Locate the cell with the specified text and output its [X, Y] center coordinate. 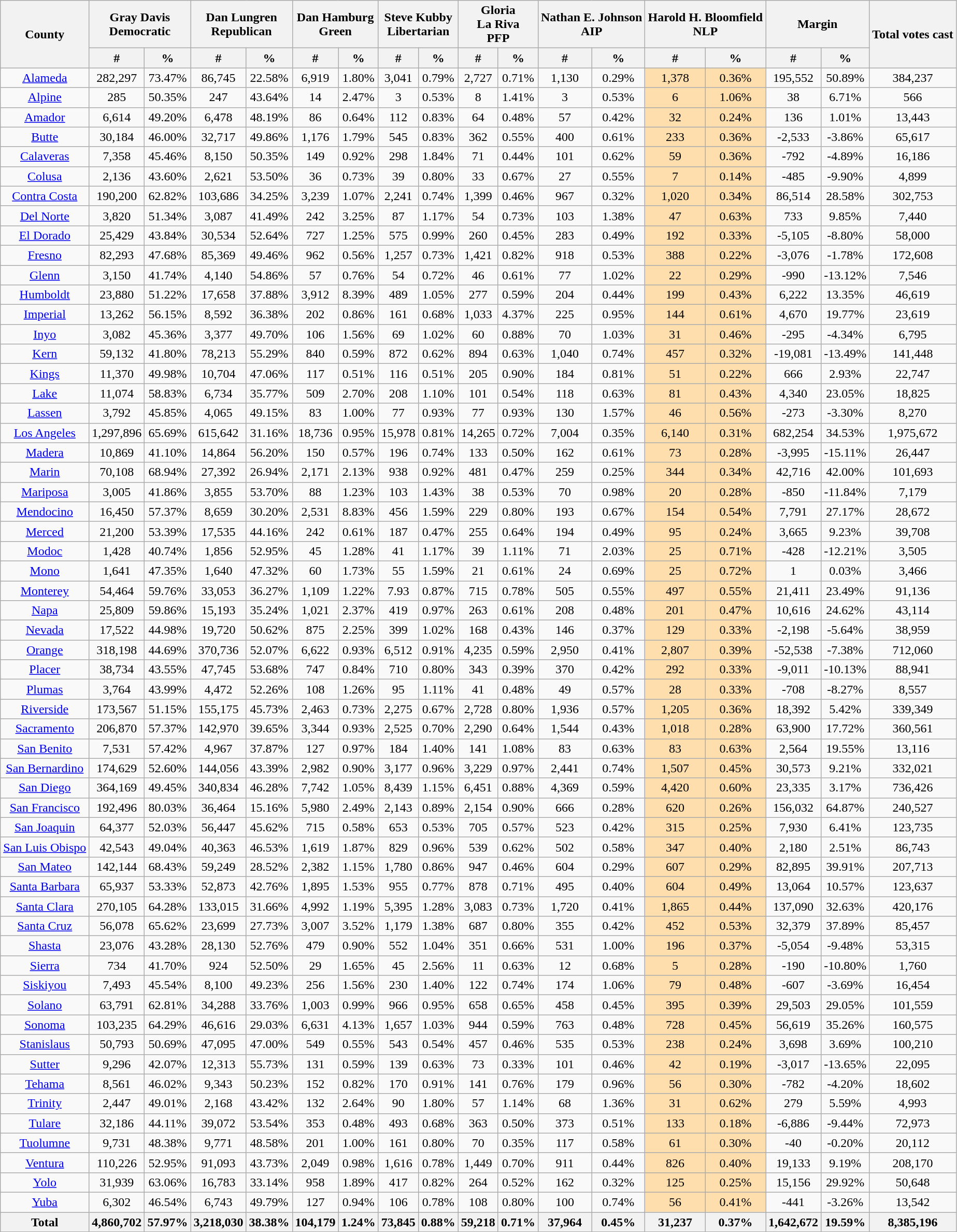
1.07% [359, 196]
840 [315, 354]
6 [675, 97]
56.15% [168, 315]
543 [398, 1044]
279 [794, 1103]
829 [398, 847]
58,000 [913, 235]
123,735 [913, 827]
11,074 [117, 393]
25,809 [117, 611]
46,619 [913, 295]
41.74% [168, 275]
1.43% [438, 492]
-190 [794, 966]
47.35% [168, 571]
42,716 [794, 472]
Los Angeles [45, 433]
53.70% [269, 492]
42.07% [168, 1064]
Tehama [45, 1084]
33,053 [219, 590]
6,622 [315, 650]
8 [478, 97]
52.60% [168, 768]
100,210 [913, 1044]
133,015 [219, 907]
206,870 [117, 729]
3.69% [846, 1044]
10.57% [846, 886]
0.79% [438, 78]
6,631 [315, 1025]
53,315 [913, 946]
-8.27% [846, 689]
2,807 [675, 650]
7,004 [565, 433]
155,175 [219, 709]
420,176 [913, 907]
187 [398, 531]
52.26% [269, 689]
43.99% [168, 689]
8,270 [913, 413]
Santa Cruz [45, 926]
103,235 [117, 1025]
43.42% [269, 1103]
620 [675, 808]
7,742 [315, 788]
50.62% [269, 630]
146 [565, 630]
6,512 [398, 650]
28,672 [913, 512]
1,003 [315, 1005]
11 [478, 966]
8,557 [913, 689]
373 [565, 1123]
502 [565, 847]
0.65% [518, 1005]
63,791 [117, 1005]
23,076 [117, 946]
36.27% [269, 590]
2,275 [398, 709]
13,262 [117, 315]
395 [675, 1005]
50,793 [117, 1044]
-3,076 [794, 255]
132 [315, 1103]
192,496 [117, 808]
Butte [45, 137]
43.55% [168, 670]
35.24% [269, 611]
49.23% [269, 985]
17,535 [219, 531]
31,237 [675, 1222]
-9,011 [794, 670]
1,399 [478, 196]
123,637 [913, 886]
658 [478, 1005]
-4.20% [846, 1084]
50.23% [269, 1084]
479 [315, 946]
7,791 [794, 512]
7,493 [117, 985]
5,980 [315, 808]
202 [315, 315]
18,736 [315, 433]
Nevada [45, 630]
San Joaquin [45, 827]
1,040 [565, 354]
Solano [45, 1005]
59.76% [168, 590]
51.15% [168, 709]
41.80% [168, 354]
Napa [45, 611]
28.58% [846, 196]
86,514 [794, 196]
2,168 [219, 1103]
28.52% [269, 867]
Dan LungrenRepublican [241, 24]
1.36% [619, 1103]
23.05% [846, 393]
7,546 [913, 275]
20 [675, 492]
174 [565, 985]
57.97% [168, 1222]
247 [219, 97]
142,970 [219, 729]
Fresno [45, 255]
70,108 [117, 472]
1,619 [315, 847]
112 [398, 117]
30,184 [117, 137]
2.93% [846, 374]
13,064 [794, 886]
43.39% [269, 768]
41.49% [269, 216]
68.43% [168, 867]
370 [565, 670]
1,297,896 [117, 433]
125 [675, 1182]
156,032 [794, 808]
894 [478, 354]
8,439 [398, 788]
4,420 [675, 788]
6,478 [219, 117]
-10.80% [846, 966]
29 [315, 966]
150 [315, 452]
1.53% [359, 886]
826 [675, 1163]
8,100 [219, 985]
4,472 [219, 689]
30,534 [219, 235]
3,229 [478, 768]
5.42% [846, 709]
3,007 [315, 926]
Del Norte [45, 216]
2,136 [117, 176]
Mariposa [45, 492]
370,736 [219, 650]
653 [398, 827]
-990 [794, 275]
6,222 [794, 295]
-792 [794, 157]
3,377 [219, 334]
263 [478, 611]
-4.89% [846, 157]
-7.38% [846, 650]
30.20% [269, 512]
8,659 [219, 512]
52,873 [219, 886]
45.54% [168, 985]
Orange [45, 650]
122 [478, 985]
46,616 [219, 1025]
19,133 [794, 1163]
1,720 [565, 907]
44.98% [168, 630]
505 [565, 590]
78,213 [219, 354]
1.73% [359, 571]
County [45, 34]
23,880 [117, 295]
4,369 [565, 788]
Modoc [45, 551]
1,020 [675, 196]
736,426 [913, 788]
4,860,702 [117, 1222]
7,930 [794, 827]
2.47% [359, 97]
45.62% [269, 827]
Shasta [45, 946]
50.69% [168, 1044]
967 [565, 196]
-6,886 [794, 1123]
4.37% [518, 315]
-2,533 [794, 137]
9.19% [846, 1163]
2.49% [359, 808]
27.73% [269, 926]
49.15% [269, 413]
61 [675, 1143]
53.68% [269, 670]
52.03% [168, 827]
18,602 [913, 1084]
Ventura [45, 1163]
-12.21% [846, 551]
260 [478, 235]
56.20% [269, 452]
343 [478, 670]
53.54% [269, 1123]
43.60% [168, 176]
172,608 [913, 255]
168 [478, 630]
41.10% [168, 452]
39.91% [846, 867]
49.20% [168, 117]
72,973 [913, 1123]
2.37% [359, 611]
1.65% [359, 966]
Marin [45, 472]
-441 [794, 1202]
13,116 [913, 748]
69 [398, 334]
179 [565, 1084]
Colusa [45, 176]
285 [117, 97]
727 [315, 235]
86,743 [913, 847]
-52,538 [794, 650]
Tuolumne [45, 1143]
44.11% [168, 1123]
6,614 [117, 117]
3,820 [117, 216]
298 [398, 157]
23,699 [219, 926]
27 [565, 176]
-5.64% [846, 630]
8,385,196 [913, 1222]
31.66% [269, 907]
47.06% [269, 374]
1,109 [315, 590]
154 [675, 512]
46.53% [269, 847]
49.79% [269, 1202]
23.49% [846, 590]
10,869 [117, 452]
3,505 [913, 551]
Kern [45, 354]
16,454 [913, 985]
Siskiyou [45, 985]
82,895 [794, 867]
1.24% [359, 1222]
81 [675, 393]
364,169 [117, 788]
4,340 [794, 393]
-13.65% [846, 1064]
1.89% [359, 1182]
2,241 [398, 196]
355 [565, 926]
0.89% [438, 808]
1 [794, 571]
911 [565, 1163]
40.74% [168, 551]
353 [315, 1123]
29.05% [846, 1005]
San Benito [45, 748]
1,640 [219, 571]
747 [315, 670]
110,226 [117, 1163]
San Mateo [45, 867]
4,065 [219, 413]
1.10% [438, 393]
7,358 [117, 157]
8.39% [359, 295]
65,937 [117, 886]
59,132 [117, 354]
30,573 [794, 768]
4,235 [478, 650]
1.87% [359, 847]
-40 [794, 1143]
23,619 [913, 315]
2,621 [219, 176]
340,834 [219, 788]
208,170 [913, 1163]
88 [315, 492]
3,466 [913, 571]
509 [315, 393]
17.72% [846, 729]
52.50% [269, 966]
15,156 [794, 1182]
344 [675, 472]
195,552 [794, 78]
1.04% [438, 946]
4,992 [315, 907]
944 [478, 1025]
31,939 [117, 1182]
6,451 [478, 788]
47.68% [168, 255]
1,642,672 [794, 1222]
-3.30% [846, 413]
34.53% [846, 433]
3,792 [117, 413]
43.28% [168, 946]
86,745 [219, 78]
1,865 [675, 907]
17,658 [219, 295]
190,200 [117, 196]
-3,017 [794, 1064]
2,564 [794, 748]
Monterey [45, 590]
1,507 [675, 768]
Amador [45, 117]
90 [398, 1103]
46.54% [168, 1202]
456 [398, 512]
3,239 [315, 196]
27.17% [846, 512]
0.60% [735, 788]
49.46% [269, 255]
8,150 [219, 157]
8.83% [359, 512]
35.77% [269, 393]
205 [478, 374]
22 [675, 275]
3,855 [219, 492]
9.21% [846, 768]
388 [675, 255]
19.59% [846, 1222]
46.00% [168, 137]
San Luis Obispo [45, 847]
Dan HamburgGreen [335, 24]
7,440 [913, 216]
55.29% [269, 354]
2,143 [398, 808]
43.84% [168, 235]
13,443 [913, 117]
21 [478, 571]
0.31% [735, 433]
43,114 [913, 611]
31.16% [269, 433]
0.66% [518, 946]
2,525 [398, 729]
417 [398, 1182]
49.86% [269, 137]
1,760 [913, 966]
9.85% [846, 216]
38.38% [269, 1222]
73.47% [168, 78]
63,900 [794, 729]
116 [398, 374]
-782 [794, 1084]
86 [315, 117]
958 [315, 1182]
144 [675, 315]
58.83% [168, 393]
118 [565, 393]
1.19% [359, 907]
68.94% [168, 472]
37.89% [846, 926]
63.06% [168, 1182]
Sutter [45, 1064]
-15.11% [846, 452]
938 [398, 472]
14 [315, 97]
23,335 [794, 788]
1,544 [565, 729]
-3.26% [846, 1202]
229 [478, 512]
13.35% [846, 295]
85,457 [913, 926]
101,559 [913, 1005]
141,448 [913, 354]
33.76% [269, 1005]
55.73% [269, 1064]
2,180 [794, 847]
15,978 [398, 433]
539 [478, 847]
924 [219, 966]
2,154 [478, 808]
28,130 [219, 946]
493 [398, 1123]
Madera [45, 452]
1.08% [518, 748]
Plumas [45, 689]
14,265 [478, 433]
878 [478, 886]
15.16% [269, 808]
65,617 [913, 137]
7,531 [117, 748]
36,464 [219, 808]
2.13% [359, 472]
9,296 [117, 1064]
458 [565, 1005]
Tulare [45, 1123]
17,522 [117, 630]
Total votes cast [913, 34]
64.87% [846, 808]
39.65% [269, 729]
160,575 [913, 1025]
763 [565, 1025]
1.57% [619, 413]
549 [315, 1044]
19,720 [219, 630]
3,764 [117, 689]
65.62% [168, 926]
9,771 [219, 1143]
0.94% [359, 1202]
4,967 [219, 748]
872 [398, 354]
47.32% [269, 571]
710 [398, 670]
2,441 [565, 768]
4,670 [794, 315]
194 [565, 531]
452 [675, 926]
Alameda [45, 78]
362 [478, 137]
-19,081 [794, 354]
91,136 [913, 590]
16,783 [219, 1182]
20,112 [913, 1143]
0.52% [518, 1182]
42 [675, 1064]
46.02% [168, 1084]
Lassen [45, 413]
Imperial [45, 315]
22,095 [913, 1064]
497 [675, 590]
733 [794, 216]
615,642 [219, 433]
49.01% [168, 1103]
6,795 [913, 334]
59.86% [168, 611]
44.16% [269, 531]
Yuba [45, 1202]
52.76% [269, 946]
15,193 [219, 611]
47 [675, 216]
1,975,672 [913, 433]
566 [913, 97]
29.03% [269, 1025]
64.28% [168, 907]
56,078 [117, 926]
21,200 [117, 531]
277 [478, 295]
36 [315, 176]
Santa Barbara [45, 886]
-9.44% [846, 1123]
Mono [45, 571]
947 [478, 867]
11,370 [117, 374]
Sacramento [45, 729]
2,447 [117, 1103]
-9.48% [846, 946]
712,060 [913, 650]
2,728 [478, 709]
3,177 [398, 768]
0.84% [359, 670]
2.03% [619, 551]
49 [565, 689]
29,503 [794, 1005]
363 [478, 1123]
2.25% [359, 630]
5,395 [398, 907]
22,747 [913, 374]
1,616 [398, 1163]
2,049 [315, 1163]
El Dorado [45, 235]
734 [117, 966]
4,140 [219, 275]
36.38% [269, 315]
-9.90% [846, 176]
26.94% [269, 472]
54,464 [117, 590]
282,297 [117, 78]
64,377 [117, 827]
29.92% [846, 1182]
0.18% [735, 1123]
26,447 [913, 452]
607 [675, 867]
64.29% [168, 1025]
79 [675, 985]
48.19% [269, 117]
50,648 [913, 1182]
28 [675, 689]
6,743 [219, 1202]
400 [565, 137]
875 [315, 630]
37.87% [269, 748]
142,144 [117, 867]
41.86% [168, 492]
419 [398, 611]
46.28% [269, 788]
45.73% [269, 709]
21,411 [794, 590]
3,005 [117, 492]
53.33% [168, 886]
Sonoma [45, 1025]
129 [675, 630]
0.69% [619, 571]
33.14% [269, 1182]
51 [675, 374]
47,095 [219, 1044]
16,186 [913, 157]
53.39% [168, 531]
Sierra [45, 966]
137,090 [794, 907]
32 [675, 117]
53.50% [269, 176]
47.00% [269, 1044]
-13.49% [846, 354]
3,041 [398, 78]
1.25% [359, 235]
49.70% [269, 334]
44.69% [168, 650]
41.70% [168, 966]
57.42% [168, 748]
531 [565, 946]
24 [565, 571]
Total [45, 1222]
7.93 [398, 590]
43.64% [269, 97]
40,363 [219, 847]
3,087 [219, 216]
62.81% [168, 1005]
59,249 [219, 867]
88,941 [913, 670]
3,698 [794, 1044]
-13.12% [846, 275]
230 [398, 985]
1.26% [359, 689]
Gray DavisDemocratic [140, 24]
32,186 [117, 1123]
-5,105 [794, 235]
3,344 [315, 729]
6,302 [117, 1202]
6.41% [846, 827]
6,919 [315, 78]
3.25% [359, 216]
3.52% [359, 926]
1,895 [315, 886]
2,950 [565, 650]
192 [675, 235]
56,619 [794, 1025]
207,713 [913, 867]
-5,054 [794, 946]
5 [675, 966]
38,959 [913, 630]
1,033 [478, 315]
347 [675, 847]
-428 [794, 551]
545 [398, 137]
955 [398, 886]
1.79% [359, 137]
-3,995 [794, 452]
-273 [794, 413]
7 [675, 176]
170 [398, 1084]
101,693 [913, 472]
1,936 [565, 709]
144,056 [219, 768]
6,734 [219, 393]
4,993 [913, 1103]
131 [315, 1064]
481 [478, 472]
149 [315, 157]
59 [675, 157]
10,704 [219, 374]
2,382 [315, 867]
-607 [794, 985]
1,780 [398, 867]
302,753 [913, 196]
1,421 [478, 255]
705 [478, 827]
3,665 [794, 531]
966 [398, 1005]
2,290 [478, 729]
962 [315, 255]
16,450 [117, 512]
3,150 [117, 275]
42,543 [117, 847]
-11.84% [846, 492]
50.89% [846, 78]
87 [398, 216]
32,379 [794, 926]
Santa Clara [45, 907]
Harold H. BloomfieldNLP [706, 24]
136 [794, 117]
3,912 [315, 295]
1,205 [675, 709]
49.04% [168, 847]
687 [478, 926]
59,218 [478, 1222]
Nathan E. JohnsonAIP [591, 24]
45.46% [168, 157]
399 [398, 630]
103,686 [219, 196]
12,313 [219, 1064]
42.76% [269, 886]
10,616 [794, 611]
1,378 [675, 78]
San Francisco [45, 808]
3,082 [117, 334]
Kings [45, 374]
139 [398, 1064]
315 [675, 827]
0.26% [735, 808]
91,093 [219, 1163]
San Diego [45, 788]
Trinity [45, 1103]
104,179 [315, 1222]
9,731 [117, 1143]
25,429 [117, 235]
49.98% [168, 374]
2,727 [478, 78]
1.41% [518, 97]
27,392 [219, 472]
-1.78% [846, 255]
292 [675, 670]
918 [565, 255]
49.45% [168, 788]
4.13% [359, 1025]
7,179 [913, 492]
360,561 [913, 729]
Yolo [45, 1182]
204 [565, 295]
45.85% [168, 413]
Margin [818, 24]
130 [565, 413]
55 [398, 571]
Mendocino [45, 512]
9.23% [846, 531]
283 [565, 235]
Calaveras [45, 157]
6.71% [846, 97]
39,708 [913, 531]
Merced [45, 531]
43.73% [269, 1163]
1,856 [219, 551]
-10.13% [846, 670]
65.69% [168, 433]
3,083 [478, 907]
-3.69% [846, 985]
318,198 [117, 650]
9,343 [219, 1084]
270,105 [117, 907]
1,021 [315, 611]
351 [478, 946]
152 [315, 1084]
19.77% [846, 315]
-0.20% [846, 1143]
173,567 [117, 709]
51.22% [168, 295]
34.25% [269, 196]
1,130 [565, 78]
18,825 [913, 393]
240,527 [913, 808]
-8.80% [846, 235]
552 [398, 946]
1,179 [398, 926]
339,349 [913, 709]
80.03% [168, 808]
-2,198 [794, 630]
18,392 [794, 709]
0.03% [846, 571]
14,864 [219, 452]
Placer [45, 670]
San Bernardino [45, 768]
22.58% [269, 78]
Steve KubbyLibertarian [418, 24]
68 [565, 1103]
13,542 [913, 1202]
489 [398, 295]
255 [478, 531]
Lake [45, 393]
Contra Costa [45, 196]
33 [478, 176]
4,899 [913, 176]
Riverside [45, 709]
2,463 [315, 709]
2.56% [438, 966]
-4.34% [846, 334]
535 [565, 1044]
32.63% [846, 907]
495 [565, 886]
100 [565, 1202]
2.70% [359, 393]
1,257 [398, 255]
1,428 [117, 551]
GloriaLa RivaPFP [498, 24]
0.87% [438, 590]
575 [398, 235]
52.07% [269, 650]
19.55% [846, 748]
85,369 [219, 255]
-3.86% [846, 137]
Glenn [45, 275]
2,531 [315, 512]
0.14% [735, 176]
51.34% [168, 216]
0.19% [735, 1064]
48.58% [269, 1143]
45.36% [168, 334]
37,964 [565, 1222]
5.59% [846, 1103]
54.86% [269, 275]
1,641 [117, 571]
264 [478, 1182]
48.38% [168, 1143]
728 [675, 1025]
6,140 [675, 433]
1.22% [359, 590]
8,561 [117, 1084]
64 [478, 117]
32,717 [219, 137]
73,845 [398, 1222]
256 [315, 985]
1,657 [398, 1025]
523 [565, 827]
47,745 [219, 670]
8,592 [219, 315]
39,072 [219, 1123]
259 [565, 472]
174,629 [117, 768]
0.77% [438, 886]
Stanislaus [45, 1044]
Alpine [45, 97]
52.64% [269, 235]
1.23% [359, 492]
38,734 [117, 670]
37.88% [269, 295]
238 [675, 1044]
-485 [794, 176]
35.26% [846, 1025]
332,021 [913, 768]
193 [565, 512]
682,254 [794, 433]
2,171 [315, 472]
1,176 [315, 137]
82,293 [117, 255]
24.62% [846, 611]
199 [675, 295]
225 [565, 315]
Humboldt [45, 295]
233 [675, 137]
3,218,030 [219, 1222]
1.01% [846, 117]
2.51% [846, 847]
12 [565, 966]
-708 [794, 689]
Inyo [45, 334]
-295 [794, 334]
1,018 [675, 729]
1.84% [438, 157]
42.00% [846, 472]
2,982 [315, 768]
1,449 [478, 1163]
384,237 [913, 78]
2.64% [359, 1103]
34,288 [219, 1005]
62.82% [168, 196]
1.14% [518, 1103]
56,447 [219, 827]
-850 [794, 492]
3.17% [846, 788]
